Return (X, Y) of the center of cell containing provided text 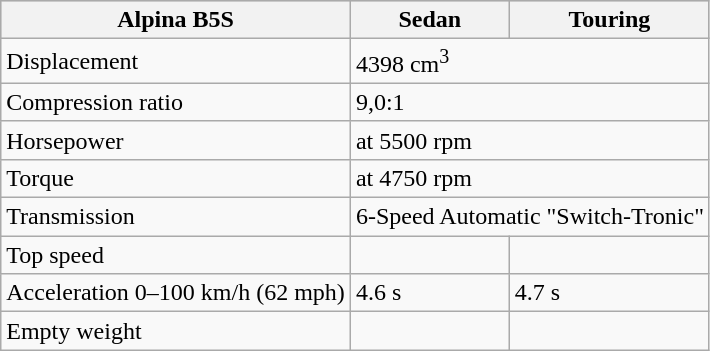
Top speed (176, 255)
Empty weight (176, 331)
Alpina B5S (176, 20)
4.7 s (609, 293)
Displacement (176, 62)
9,0:1 (530, 102)
Horsepower (176, 140)
Touring (609, 20)
Acceleration 0–100 km/h (62 mph) (176, 293)
4398 cm3 (530, 62)
at 5500 rpm (530, 140)
Compression ratio (176, 102)
4.6 s (430, 293)
Transmission (176, 217)
6-Speed Automatic "Switch-Tronic" (530, 217)
Torque (176, 178)
Sedan (430, 20)
at 4750 rpm (530, 178)
